For the text-containing cell, return its midpoint in (x, y) coordinate format. 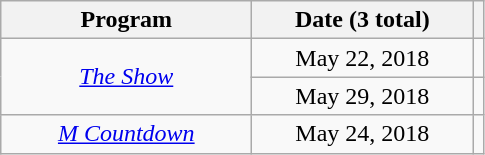
May 24, 2018 (362, 134)
M Countdown (126, 134)
The Show (126, 77)
May 29, 2018 (362, 96)
Date (3 total) (362, 20)
May 22, 2018 (362, 58)
Program (126, 20)
